Find where the given text appears and provide that cell's center as (x, y) coordinate. 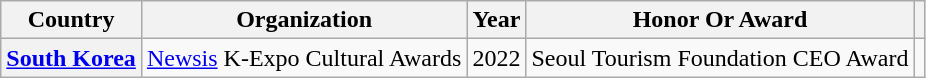
Country (72, 20)
Year (496, 20)
Honor Or Award (720, 20)
Newsis K-Expo Cultural Awards (304, 58)
Organization (304, 20)
2022 (496, 58)
Seoul Tourism Foundation CEO Award (720, 58)
South Korea (72, 58)
